Scan for the cell matching the given text and deliver its (x, y) coordinate at center. 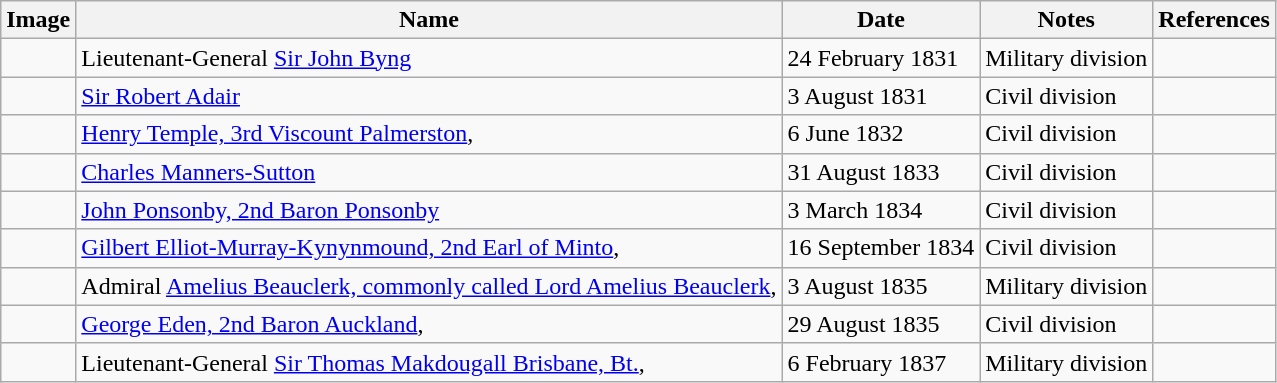
3 March 1834 (881, 210)
31 August 1833 (881, 172)
16 September 1834 (881, 248)
24 February 1831 (881, 58)
6 February 1837 (881, 362)
Image (38, 20)
Lieutenant-General Sir John Byng (429, 58)
Notes (1066, 20)
29 August 1835 (881, 324)
Henry Temple, 3rd Viscount Palmerston, (429, 134)
Name (429, 20)
6 June 1832 (881, 134)
3 August 1835 (881, 286)
Sir Robert Adair (429, 96)
John Ponsonby, 2nd Baron Ponsonby (429, 210)
Charles Manners-Sutton (429, 172)
3 August 1831 (881, 96)
Date (881, 20)
George Eden, 2nd Baron Auckland, (429, 324)
Gilbert Elliot-Murray-Kynynmound, 2nd Earl of Minto, (429, 248)
References (1214, 20)
Lieutenant-General Sir Thomas Makdougall Brisbane, Bt., (429, 362)
Admiral Amelius Beauclerk, commonly called Lord Amelius Beauclerk, (429, 286)
